Provide the [x, y] coordinate of the cell's center where the given text is located.  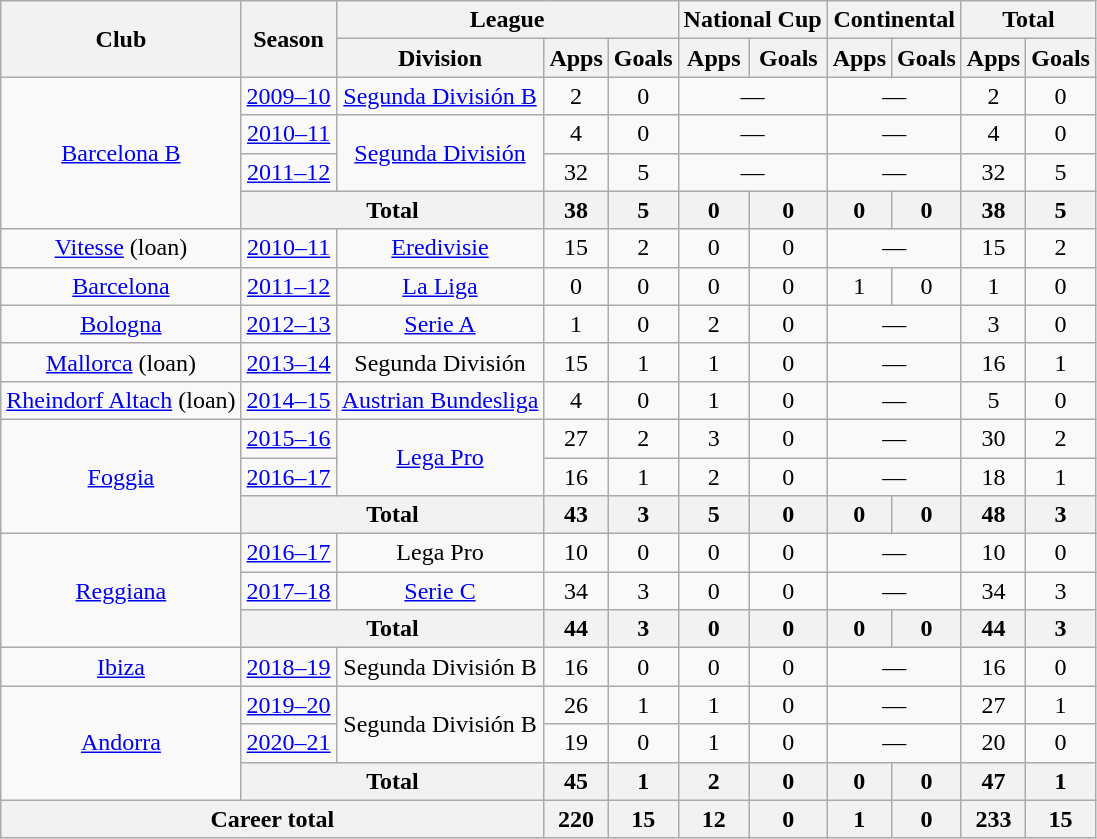
2012–13 [288, 324]
47 [993, 781]
2018–19 [288, 667]
League [507, 20]
National Cup [752, 20]
Serie A [440, 324]
Rheindorf Altach (loan) [121, 400]
Reggiana [121, 591]
12 [714, 819]
Season [288, 39]
233 [993, 819]
Austrian Bundesliga [440, 400]
2013–14 [288, 362]
Division [440, 58]
Continental [894, 20]
45 [576, 781]
19 [576, 743]
Club [121, 39]
2009–10 [288, 96]
Andorra [121, 743]
2017–18 [288, 591]
Barcelona [121, 286]
2015–16 [288, 438]
2019–20 [288, 705]
Mallorca (loan) [121, 362]
48 [993, 515]
26 [576, 705]
18 [993, 477]
220 [576, 819]
Bologna [121, 324]
2014–15 [288, 400]
Serie C [440, 591]
Barcelona B [121, 153]
30 [993, 438]
Ibiza [121, 667]
20 [993, 743]
43 [576, 515]
2020–21 [288, 743]
La Liga [440, 286]
Foggia [121, 476]
Vitesse (loan) [121, 248]
Career total [272, 819]
Eredivisie [440, 248]
